Search for the cell housing the specified text and yield its (X, Y) center coordinate. 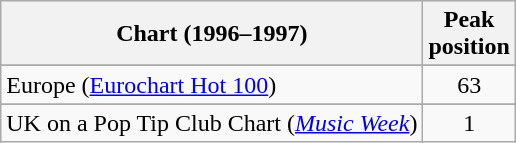
Peakposition (469, 34)
Europe (Eurochart Hot 100) (212, 85)
UK on a Pop Tip Club Chart (Music Week) (212, 123)
63 (469, 85)
Chart (1996–1997) (212, 34)
1 (469, 123)
